Return [X, Y] of the center of cell containing provided text 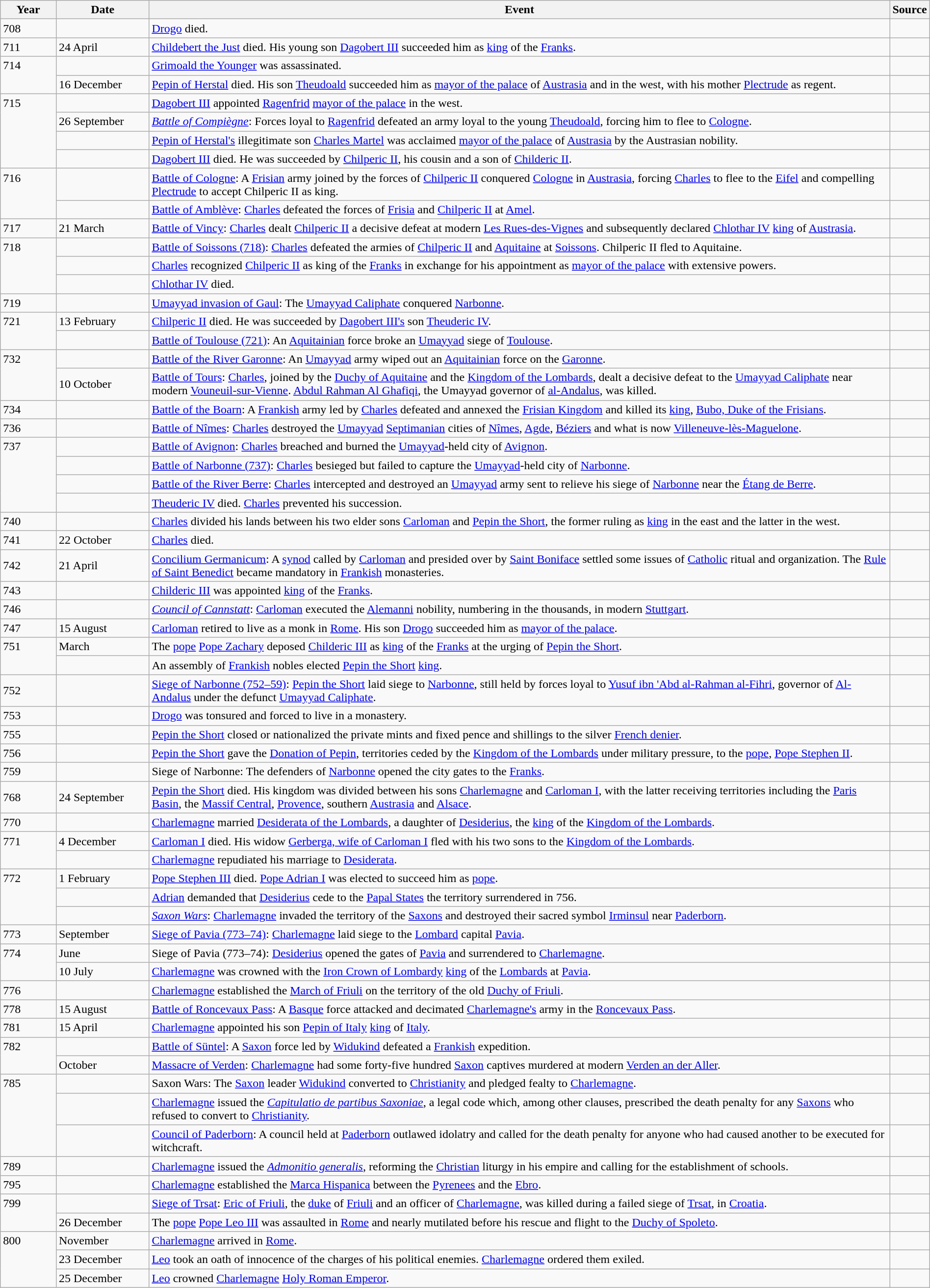
732 [28, 375]
Charles recognized Chilperic II as king of the Franks in exchange for his appointment as mayor of the palace with extensive powers. [519, 266]
24 April [102, 47]
768 [28, 797]
752 [28, 690]
Charlemagne issued the Admonitio generalis, reforming the Christian liturgy in his empire and calling for the establishment of schools. [519, 1166]
21 March [102, 228]
721 [28, 331]
Battle of Süntel: A Saxon force led by Widukind defeated a Frankish expedition. [519, 1046]
10 July [102, 972]
Siege of Narbonne: The defenders of Narbonne opened the city gates to the Franks. [519, 772]
776 [28, 990]
Childebert the Just died. His young son Dagobert III succeeded him as king of the Franks. [519, 47]
Pepin the Short closed or nationalized the private mints and fixed pence and shillings to the silver French denier. [519, 734]
789 [28, 1166]
711 [28, 47]
Charles died. [519, 540]
Charlemagne established the March of Friuli on the territory of the old Duchy of Friuli. [519, 990]
Charlemagne repudiated his marriage to Desiderata. [519, 859]
Dagobert III died. He was succeeded by Chilperic II, his cousin and a son of Childeric II. [519, 159]
Event [519, 10]
Childeric III was appointed king of the Franks. [519, 591]
740 [28, 521]
Charles divided his lands between his two elder sons Carloman and Pepin the Short, the former ruling as king in the east and the latter in the west. [519, 521]
Siege of Trsat: Eric of Friuli, the duke of Friuli and an officer of Charlemagne, was killed during a failed siege of Trsat, in Croatia. [519, 1203]
23 December [102, 1260]
737 [28, 475]
26 December [102, 1222]
736 [28, 428]
Battle of Narbonne (737): Charles besieged but failed to capture the Umayyad-held city of Narbonne. [519, 465]
Charlemagne married Desiderata of the Lombards, a daughter of Desiderius, the king of the Kingdom of the Lombards. [519, 822]
25 December [102, 1278]
Saxon Wars: The Saxon leader Widukind converted to Christianity and pledged fealty to Charlemagne. [519, 1084]
717 [28, 228]
Carloman retired to live as a monk in Rome. His son Drogo succeeded him as mayor of the palace. [519, 628]
September [102, 934]
719 [28, 303]
770 [28, 822]
Pope Stephen III died. Pope Adrian I was elected to succeed him as pope. [519, 878]
1 February [102, 878]
772 [28, 897]
An assembly of Frankish nobles elected Pepin the Short king. [519, 665]
Battle of Toulouse (721): An Aquitainian force broke an Umayyad siege of Toulouse. [519, 340]
773 [28, 934]
16 December [102, 84]
October [102, 1065]
714 [28, 75]
759 [28, 772]
26 September [102, 122]
Battle of Soissons (718): Charles defeated the armies of Chilperic II and Aquitaine at Soissons. Chilperic II fled to Aquitaine. [519, 247]
782 [28, 1056]
Leo crowned Charlemagne Holy Roman Emperor. [519, 1278]
Drogo died. [519, 28]
Charlemagne arrived in Rome. [519, 1241]
21 April [102, 565]
Date [102, 10]
785 [28, 1115]
The pope Pope Zachary deposed Childeric III as king of the Franks at the urging of Pepin the Short. [519, 647]
Charlemagne established the Marca Hispanica between the Pyrenees and the Ebro. [519, 1185]
Charlemagne appointed his son Pepin of Italy king of Italy. [519, 1028]
718 [28, 265]
734 [28, 409]
Battle of the Boarn: A Frankish army led by Charles defeated and annexed the Frisian Kingdom and killed its king, Bubo, Duke of the Frisians. [519, 409]
Theuderic IV died. Charles prevented his succession. [519, 503]
741 [28, 540]
755 [28, 734]
22 October [102, 540]
Dagobert III appointed Ragenfrid mayor of the palace in the west. [519, 103]
Battle of the River Berre: Charles intercepted and destroyed an Umayyad army sent to relieve his siege of Narbonne near the Étang de Berre. [519, 484]
Battle of Roncevaux Pass: A Basque force attacked and decimated Charlemagne's army in the Roncevaux Pass. [519, 1009]
799 [28, 1212]
March [102, 647]
Year [28, 10]
774 [28, 962]
Battle of Amblève: Charles defeated the forces of Frisia and Chilperic II at Amel. [519, 209]
15 April [102, 1028]
Charlemagne was crowned with the Iron Crown of Lombardy king of the Lombards at Pavia. [519, 972]
Pepin of Herstal's illegitimate son Charles Martel was acclaimed mayor of the palace of Austrasia by the Austrasian nobility. [519, 140]
771 [28, 850]
Chlothar IV died. [519, 284]
751 [28, 656]
753 [28, 716]
Council of Cannstatt: Carloman executed the Alemanni nobility, numbering in the thousands, in modern Stuttgart. [519, 609]
781 [28, 1028]
708 [28, 28]
800 [28, 1260]
778 [28, 1009]
November [102, 1241]
Pepin the Short gave the Donation of Pepin, territories ceded by the Kingdom of the Lombards under military pressure, to the pope, Pope Stephen II. [519, 753]
Siege of Pavia (773–74): Desiderius opened the gates of Pavia and surrendered to Charlemagne. [519, 953]
Drogo was tonsured and forced to live in a monastery. [519, 716]
Siege of Pavia (773–74): Charlemagne laid siege to the Lombard capital Pavia. [519, 934]
795 [28, 1185]
13 February [102, 322]
24 September [102, 797]
Umayyad invasion of Gaul: The Umayyad Caliphate conquered Narbonne. [519, 303]
716 [28, 193]
Battle of Compiègne: Forces loyal to Ragenfrid defeated an army loyal to the young Theudoald, forcing him to flee to Cologne. [519, 122]
Grimoald the Younger was assassinated. [519, 66]
10 October [102, 384]
Battle of Avignon: Charles breached and burned the Umayyad-held city of Avignon. [519, 447]
Chilperic II died. He was succeeded by Dagobert III's son Theuderic IV. [519, 322]
The pope Pope Leo III was assaulted in Rome and nearly mutilated before his rescue and flight to the Duchy of Spoleto. [519, 1222]
742 [28, 565]
715 [28, 131]
June [102, 953]
4 December [102, 841]
Pepin of Herstal died. His son Theudoald succeeded him as mayor of the palace of Austrasia and in the west, with his mother Plectrude as regent. [519, 84]
Carloman I died. His widow Gerberga, wife of Carloman I fled with his two sons to the Kingdom of the Lombards. [519, 841]
756 [28, 753]
Battle of Vincy: Charles dealt Chilperic II a decisive defeat at modern Les Rues-des-Vignes and subsequently declared Chlothar IV king of Austrasia. [519, 228]
747 [28, 628]
Battle of the River Garonne: An Umayyad army wiped out an Aquitainian force on the Garonne. [519, 359]
Source [909, 10]
Saxon Wars: Charlemagne invaded the territory of the Saxons and destroyed their sacred symbol Irminsul near Paderborn. [519, 916]
Leo took an oath of innocence of the charges of his political enemies. Charlemagne ordered them exiled. [519, 1260]
Massacre of Verden: Charlemagne had some forty-five hundred Saxon captives murdered at modern Verden an der Aller. [519, 1065]
743 [28, 591]
Adrian demanded that Desiderius cede to the Papal States the territory surrendered in 756. [519, 897]
Battle of Nîmes: Charles destroyed the Umayyad Septimanian cities of Nîmes, Agde, Béziers and what is now Villeneuve-lès-Maguelone. [519, 428]
746 [28, 609]
